Determine the (x, y) coordinate at the center of the cell enclosing the given text.  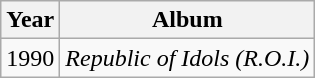
Album (188, 20)
Year (30, 20)
1990 (30, 58)
Republic of Idols (R.O.I.) (188, 58)
